Extract the (x, y) coordinate from the center of the cell holding the provided text.  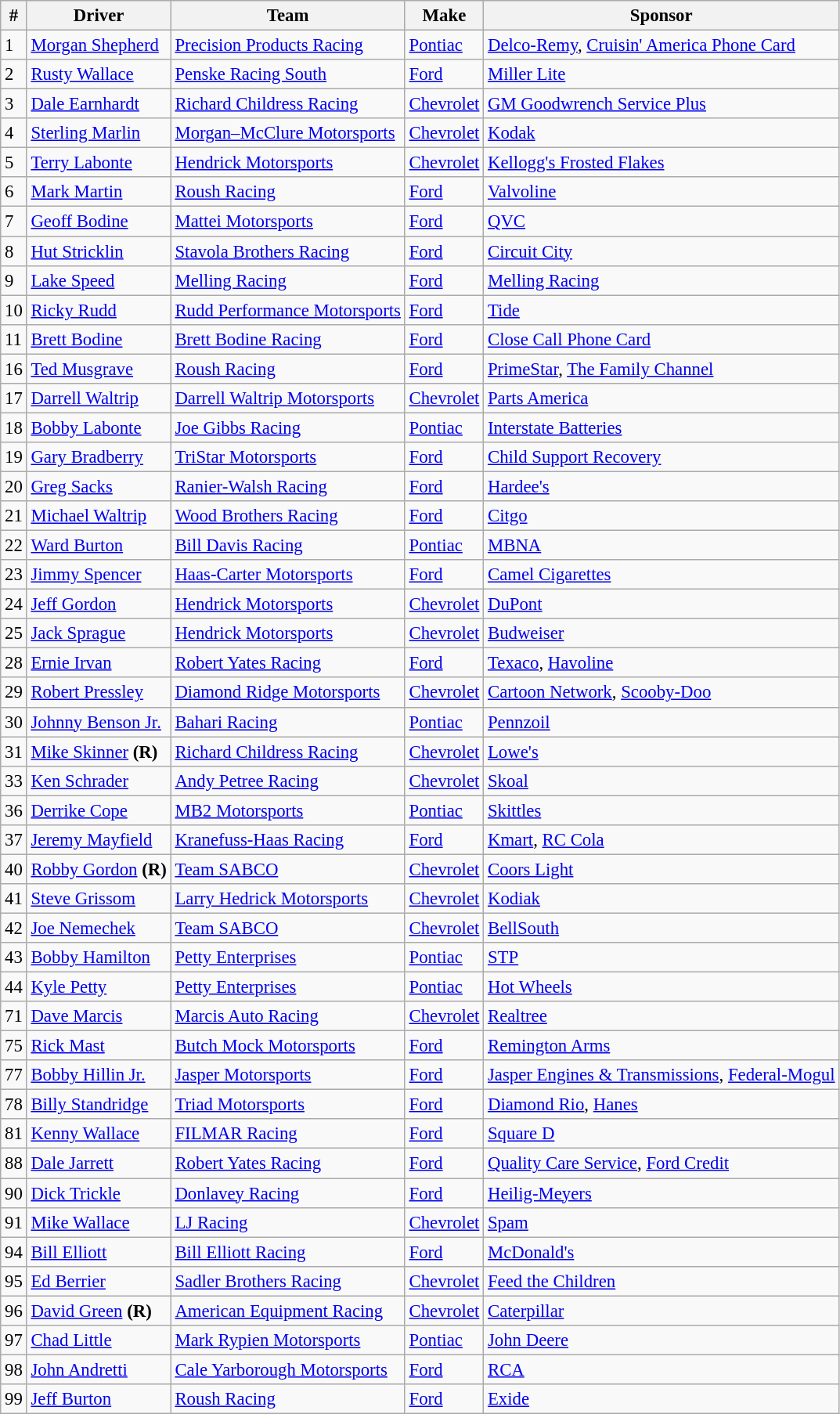
Joe Nemechek (99, 928)
Rudd Performance Motorsports (288, 310)
Robert Pressley (99, 693)
Jeff Gordon (99, 604)
John Deere (662, 1340)
Skoal (662, 781)
Dale Earnhardt (99, 104)
Stavola Brothers Racing (288, 251)
Joe Gibbs Racing (288, 427)
99 (14, 1399)
Rusty Wallace (99, 74)
PrimeStar, The Family Channel (662, 369)
17 (14, 399)
FILMAR Racing (288, 1134)
Ernie Irvan (99, 663)
10 (14, 310)
43 (14, 958)
Jasper Motorsports (288, 1075)
44 (14, 987)
81 (14, 1134)
Kyle Petty (99, 987)
Gary Bradberry (99, 457)
20 (14, 486)
Ken Schrader (99, 781)
Wood Brothers Racing (288, 516)
Citgo (662, 516)
6 (14, 192)
Delco-Remy, Cruisin' America Phone Card (662, 45)
Dale Jarrett (99, 1163)
Hut Stricklin (99, 251)
Make (444, 16)
Johnny Benson Jr. (99, 722)
LJ Racing (288, 1222)
25 (14, 633)
Camel Cigarettes (662, 575)
31 (14, 752)
Mike Wallace (99, 1222)
1 (14, 45)
Darrell Waltrip (99, 399)
Heilig-Meyers (662, 1193)
36 (14, 810)
97 (14, 1340)
Dave Marcis (99, 1016)
McDonald's (662, 1252)
RCA (662, 1369)
Ted Musgrave (99, 369)
Jasper Engines & Transmissions, Federal-Mogul (662, 1075)
19 (14, 457)
Hot Wheels (662, 987)
Terry Labonte (99, 163)
BellSouth (662, 928)
Morgan–McClure Motorsports (288, 133)
30 (14, 722)
Coors Light (662, 869)
37 (14, 840)
95 (14, 1281)
8 (14, 251)
Hardee's (662, 486)
Mark Martin (99, 192)
29 (14, 693)
Kenny Wallace (99, 1134)
Chad Little (99, 1340)
Cale Yarborough Motorsports (288, 1369)
Child Support Recovery (662, 457)
4 (14, 133)
Billy Standridge (99, 1105)
94 (14, 1252)
Dick Trickle (99, 1193)
Bobby Labonte (99, 427)
Lake Speed (99, 280)
Kmart, RC Cola (662, 840)
Robby Gordon (R) (99, 869)
Skittles (662, 810)
Kellogg's Frosted Flakes (662, 163)
Greg Sacks (99, 486)
78 (14, 1105)
42 (14, 928)
Donlavey Racing (288, 1193)
98 (14, 1369)
Brett Bodine (99, 339)
Ranier-Walsh Racing (288, 486)
7 (14, 222)
David Green (R) (99, 1311)
Kodak (662, 133)
21 (14, 516)
3 (14, 104)
MBNA (662, 546)
John Andretti (99, 1369)
Realtree (662, 1016)
Bill Elliott Racing (288, 1252)
Budweiser (662, 633)
DuPont (662, 604)
Jack Sprague (99, 633)
88 (14, 1163)
Sponsor (662, 16)
Mattei Motorsports (288, 222)
96 (14, 1311)
Haas-Carter Motorsports (288, 575)
Close Call Phone Card (662, 339)
33 (14, 781)
Larry Hedrick Motorsports (288, 899)
Steve Grissom (99, 899)
Derrike Cope (99, 810)
16 (14, 369)
41 (14, 899)
40 (14, 869)
9 (14, 280)
Bobby Hillin Jr. (99, 1075)
MB2 Motorsports (288, 810)
Spam (662, 1222)
Quality Care Service, Ford Credit (662, 1163)
Miller Lite (662, 74)
11 (14, 339)
Andy Petree Racing (288, 781)
Tide (662, 310)
Sterling Marlin (99, 133)
71 (14, 1016)
Team (288, 16)
2 (14, 74)
Pennzoil (662, 722)
Mark Rypien Motorsports (288, 1340)
Ricky Rudd (99, 310)
Bobby Hamilton (99, 958)
Brett Bodine Racing (288, 339)
Parts America (662, 399)
Triad Motorsports (288, 1105)
STP (662, 958)
TriStar Motorsports (288, 457)
Valvoline (662, 192)
Remington Arms (662, 1046)
# (14, 16)
90 (14, 1193)
Ward Burton (99, 546)
Driver (99, 16)
Feed the Children (662, 1281)
Diamond Ridge Motorsports (288, 693)
Jimmy Spencer (99, 575)
Michael Waltrip (99, 516)
75 (14, 1046)
Diamond Rio, Hanes (662, 1105)
Butch Mock Motorsports (288, 1046)
91 (14, 1222)
Penske Racing South (288, 74)
Texaco, Havoline (662, 663)
24 (14, 604)
22 (14, 546)
Ed Berrier (99, 1281)
Mike Skinner (R) (99, 752)
Bahari Racing (288, 722)
QVC (662, 222)
Sadler Brothers Racing (288, 1281)
Lowe's (662, 752)
Morgan Shepherd (99, 45)
American Equipment Racing (288, 1311)
Precision Products Racing (288, 45)
Bill Elliott (99, 1252)
Exide (662, 1399)
Geoff Bodine (99, 222)
Kodiak (662, 899)
Square D (662, 1134)
GM Goodwrench Service Plus (662, 104)
Circuit City (662, 251)
Jeff Burton (99, 1399)
Jeremy Mayfield (99, 840)
Rick Mast (99, 1046)
Bill Davis Racing (288, 546)
Kranefuss-Haas Racing (288, 840)
Darrell Waltrip Motorsports (288, 399)
Interstate Batteries (662, 427)
18 (14, 427)
5 (14, 163)
Marcis Auto Racing (288, 1016)
77 (14, 1075)
23 (14, 575)
Caterpillar (662, 1311)
Cartoon Network, Scooby-Doo (662, 693)
28 (14, 663)
